Provide the (X, Y) coordinate of the cell's center where the given text is located.  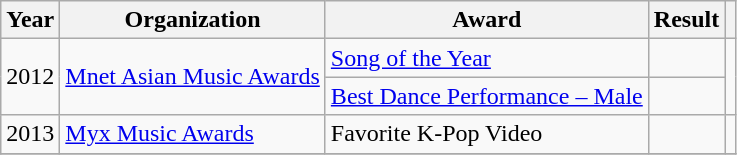
Award (486, 20)
Song of the Year (486, 58)
Year (30, 20)
Mnet Asian Music Awards (193, 77)
Result (686, 20)
Myx Music Awards (193, 134)
Best Dance Performance – Male (486, 96)
Favorite K-Pop Video (486, 134)
Organization (193, 20)
2012 (30, 77)
2013 (30, 134)
